Locate the cell with the specified text and output its [X, Y] center coordinate. 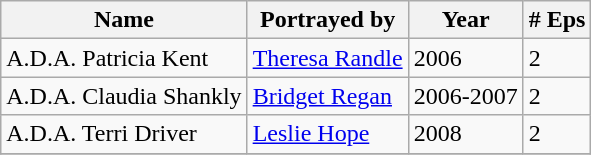
Name [124, 20]
Portrayed by [328, 20]
2006 [466, 58]
2006-2007 [466, 96]
A.D.A. Claudia Shankly [124, 96]
2008 [466, 134]
# Eps [557, 20]
Bridget Regan [328, 96]
Year [466, 20]
A.D.A. Terri Driver [124, 134]
Theresa Randle [328, 58]
Leslie Hope [328, 134]
A.D.A. Patricia Kent [124, 58]
